Identify which cell holds the provided text, then report its (x, y) central coordinate. 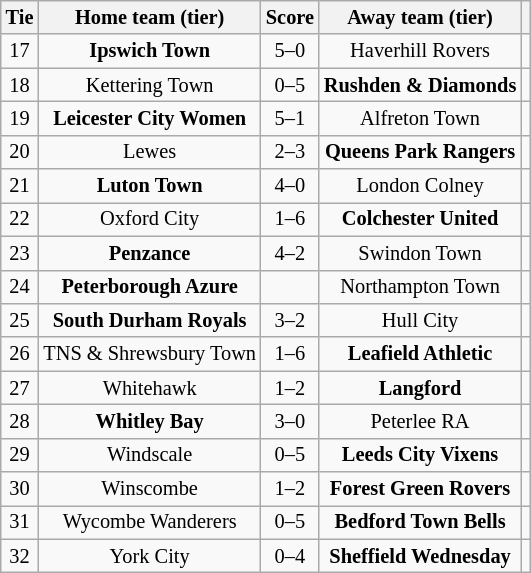
Score (290, 17)
Forest Green Rovers (420, 489)
31 (20, 522)
South Durham Royals (150, 320)
0–4 (290, 556)
3–2 (290, 320)
Leafield Athletic (420, 354)
2–3 (290, 152)
Hull City (420, 320)
5–0 (290, 51)
Bedford Town Bells (420, 522)
Whitley Bay (150, 421)
20 (20, 152)
Colchester United (420, 219)
Queens Park Rangers (420, 152)
Away team (tier) (420, 17)
York City (150, 556)
Penzance (150, 253)
Ipswich Town (150, 51)
Winscombe (150, 489)
Alfreton Town (420, 118)
TNS & Shrewsbury Town (150, 354)
17 (20, 51)
23 (20, 253)
25 (20, 320)
21 (20, 186)
29 (20, 455)
26 (20, 354)
Windscale (150, 455)
Luton Town (150, 186)
Swindon Town (420, 253)
Home team (tier) (150, 17)
4–0 (290, 186)
22 (20, 219)
24 (20, 287)
5–1 (290, 118)
Oxford City (150, 219)
Peterlee RA (420, 421)
27 (20, 388)
Haverhill Rovers (420, 51)
3–0 (290, 421)
Sheffield Wednesday (420, 556)
Kettering Town (150, 85)
Rushden & Diamonds (420, 85)
19 (20, 118)
Lewes (150, 152)
30 (20, 489)
London Colney (420, 186)
Langford (420, 388)
Leicester City Women (150, 118)
18 (20, 85)
4–2 (290, 253)
Leeds City Vixens (420, 455)
Whitehawk (150, 388)
Wycombe Wanderers (150, 522)
28 (20, 421)
32 (20, 556)
Tie (20, 17)
Peterborough Azure (150, 287)
Northampton Town (420, 287)
